Identify which cell holds the provided text, then report its (X, Y) central coordinate. 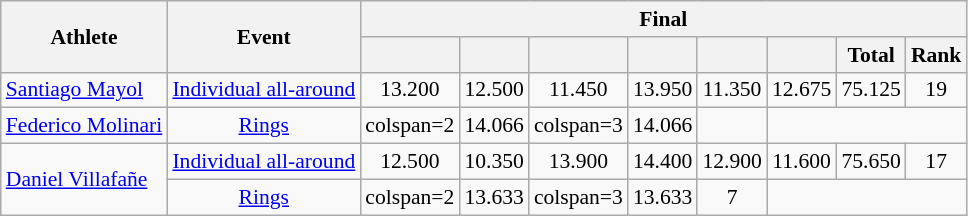
12.900 (732, 162)
12.675 (802, 90)
75.650 (870, 162)
7 (732, 197)
Event (264, 36)
Santiago Mayol (84, 90)
Final (663, 19)
13.950 (662, 90)
75.125 (870, 90)
Athlete (84, 36)
Total (870, 55)
11.350 (732, 90)
17 (936, 162)
19 (936, 90)
11.600 (802, 162)
13.900 (578, 162)
13.200 (410, 90)
14.400 (662, 162)
10.350 (494, 162)
Daniel Villafañe (84, 180)
Rank (936, 55)
11.450 (578, 90)
Federico Molinari (84, 126)
